Return the [X, Y] coordinate for the center point of the cell that contains the specified text.  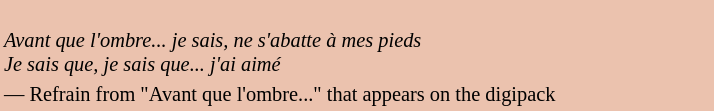
Avant que l'ombre... je sais, ne s'abatte à mes pieds Je sais que, je sais que... j'ai aimé [356, 40]
— Refrain from "Avant que l'ombre..." that appears on the digipack [356, 94]
